Return [X, Y] of the center of cell containing provided text 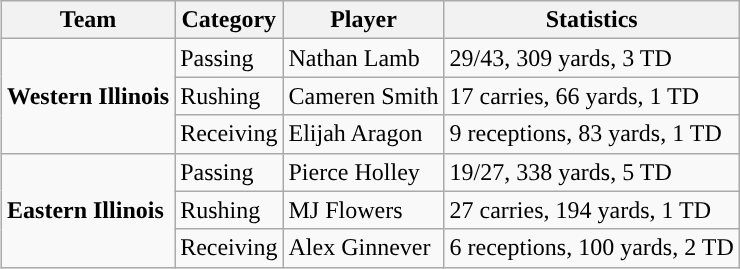
Alex Ginnever [364, 248]
9 receptions, 83 yards, 1 TD [592, 134]
Player [364, 20]
Elijah Aragon [364, 134]
MJ Flowers [364, 210]
17 carries, 66 yards, 1 TD [592, 96]
Category [229, 20]
Eastern Illinois [88, 210]
19/27, 338 yards, 5 TD [592, 172]
Cameren Smith [364, 96]
Nathan Lamb [364, 58]
Team [88, 20]
Pierce Holley [364, 172]
29/43, 309 yards, 3 TD [592, 58]
27 carries, 194 yards, 1 TD [592, 210]
Statistics [592, 20]
Western Illinois [88, 96]
6 receptions, 100 yards, 2 TD [592, 248]
